From the cell containing the given text, extract its center point as (X, Y) coordinate. 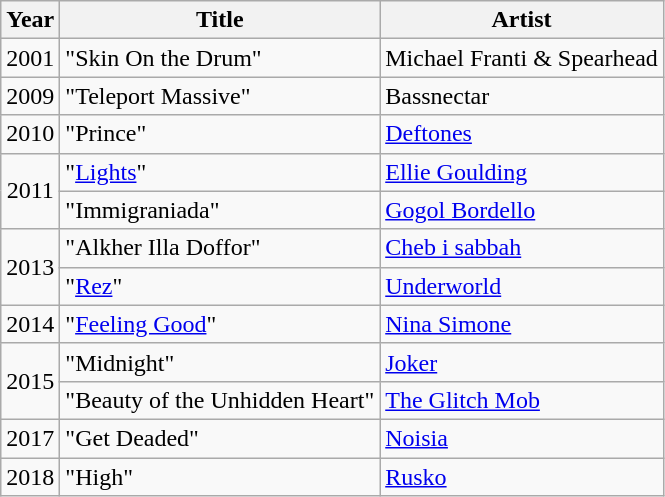
2009 (30, 96)
The Glitch Mob (522, 400)
"Alkher Illa Doffor" (220, 248)
"Immigraniada" (220, 210)
Ellie Goulding (522, 172)
2018 (30, 477)
Joker (522, 362)
"Prince" (220, 134)
"Teleport Massive" (220, 96)
"Midnight" (220, 362)
Artist (522, 20)
Title (220, 20)
2011 (30, 191)
2015 (30, 381)
Deftones (522, 134)
Michael Franti & Spearhead (522, 58)
2013 (30, 267)
Underworld (522, 286)
Nina Simone (522, 324)
Year (30, 20)
"Beauty of the Unhidden Heart" (220, 400)
Rusko (522, 477)
"High" (220, 477)
Cheb i sabbah (522, 248)
Bassnectar (522, 96)
2017 (30, 438)
2014 (30, 324)
"Rez" (220, 286)
"Feeling Good" (220, 324)
2010 (30, 134)
"Lights" (220, 172)
"Get Deaded" (220, 438)
2001 (30, 58)
Gogol Bordello (522, 210)
Noisia (522, 438)
"Skin On the Drum" (220, 58)
